Return [x, y] of the center of cell containing provided text 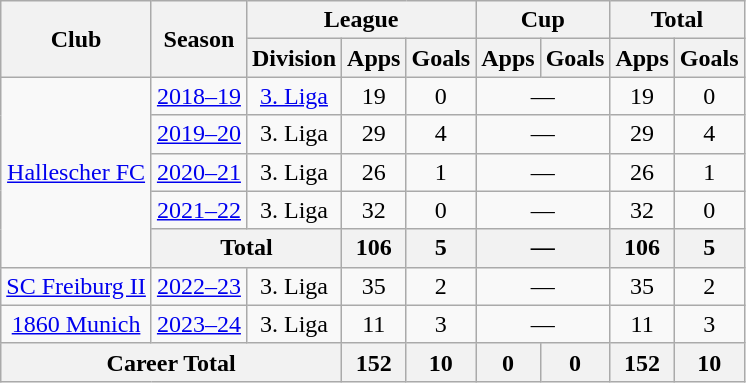
Season [198, 39]
League [360, 20]
Career Total [172, 362]
Cup [543, 20]
2021–22 [198, 210]
Division [294, 58]
2022–23 [198, 286]
2023–24 [198, 324]
2018–19 [198, 96]
2020–21 [198, 172]
Hallescher FC [76, 172]
1860 Munich [76, 324]
Club [76, 39]
2019–20 [198, 134]
SC Freiburg II [76, 286]
